Determine the (x, y) coordinate at the center of the cell enclosing the given text.  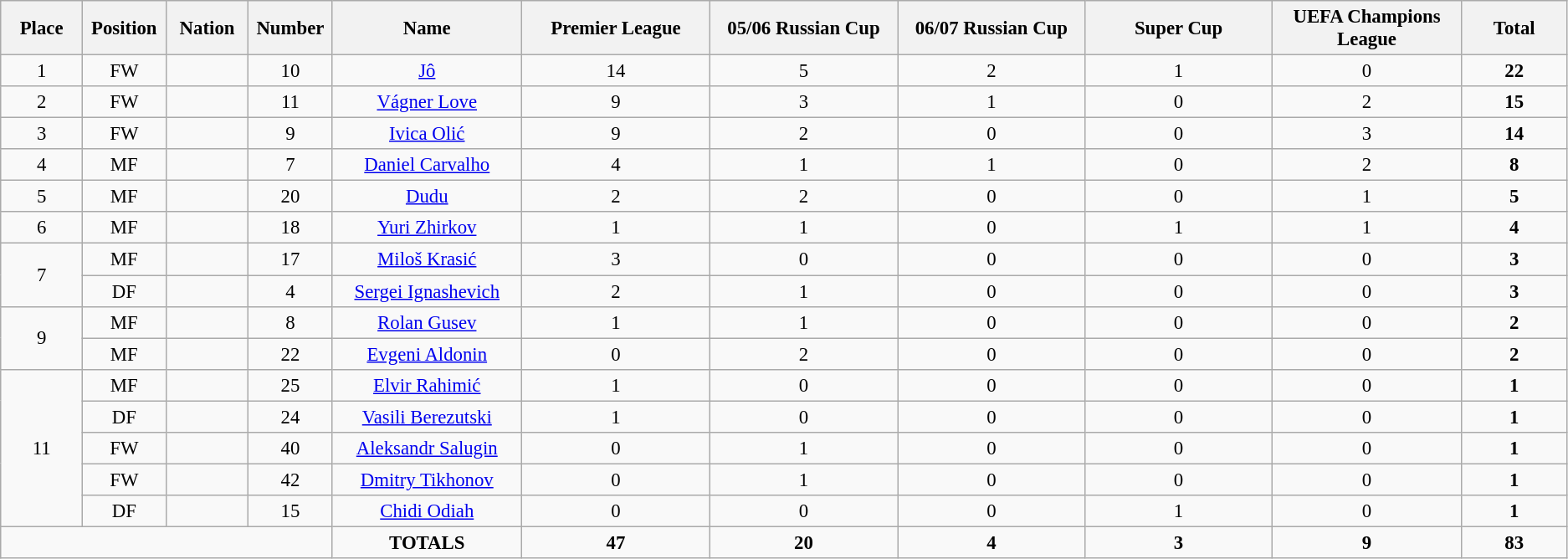
17 (290, 259)
Number (290, 28)
Elvir Rahimić (427, 385)
Rolan Gusev (427, 322)
18 (290, 228)
Jô (427, 71)
Dudu (427, 197)
47 (616, 542)
Sergei Ignashevich (427, 291)
83 (1514, 542)
Vágner Love (427, 102)
05/06 Russian Cup (803, 28)
Total (1514, 28)
Name (427, 28)
24 (290, 417)
06/07 Russian Cup (992, 28)
UEFA Champions League (1367, 28)
Nation (208, 28)
10 (290, 71)
25 (290, 385)
Vasili Berezutski (427, 417)
TOTALS (427, 542)
6 (42, 228)
Super Cup (1178, 28)
Premier League (616, 28)
Ivica Olić (427, 134)
Chidi Odiah (427, 511)
Daniel Carvalho (427, 165)
Yuri Zhirkov (427, 228)
42 (290, 480)
Evgeni Aldonin (427, 354)
Dmitry Tikhonov (427, 480)
Aleksandr Salugin (427, 449)
Place (42, 28)
40 (290, 449)
Position (124, 28)
Miloš Krasić (427, 259)
